Output the [x, y] coordinate of the center of the cell containing the given text.  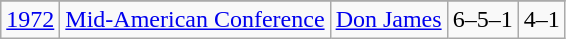
1972 [30, 20]
4–1 [542, 20]
Don James [388, 20]
Mid-American Conference [195, 20]
6–5–1 [482, 20]
